From the cell containing the given text, extract its center point as (x, y) coordinate. 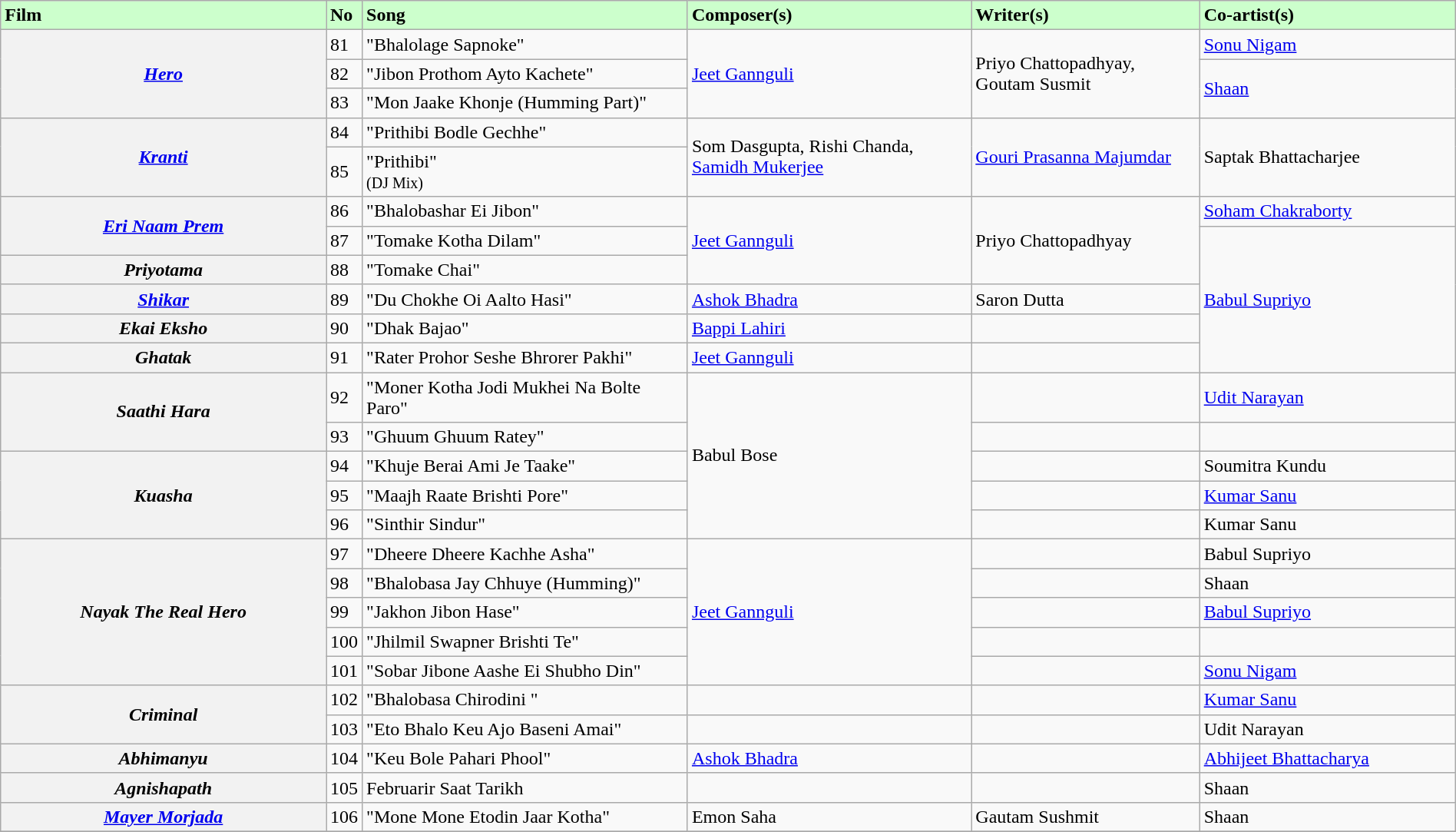
"Jhilmil Swapner Brishti Te" (525, 641)
Ghatak (164, 357)
89 (344, 299)
82 (344, 74)
81 (344, 45)
Hero (164, 74)
106 (344, 817)
96 (344, 525)
Shikar (164, 299)
"Jibon Prothom Ayto Kachete" (525, 74)
"Bhalobasa Chirodini " (525, 700)
"Dhak Bajao" (525, 328)
Priyo Chattopadhyay (1086, 240)
"Maajh Raate Brishti Pore" (525, 496)
Agnishapath (164, 787)
"Prithibi"(DJ Mix) (525, 172)
101 (344, 671)
92 (344, 396)
Nayak The Real Hero (164, 612)
Mayer Morjada (164, 817)
Soham Chakraborty (1327, 211)
Kuasha (164, 496)
"Moner Kotha Jodi Mukhei Na Bolte Paro" (525, 396)
91 (344, 357)
Song (525, 15)
"Mone Mone Etodin Jaar Kotha" (525, 817)
"Tomake Kotha Dilam" (525, 240)
Ekai Eksho (164, 328)
104 (344, 758)
Abhijeet Bhattacharya (1327, 758)
"Du Chokhe Oi Aalto Hasi" (525, 299)
Saathi Hara (164, 412)
94 (344, 466)
102 (344, 700)
Som Dasgupta, Rishi Chanda, Samidh Mukerjee (829, 157)
105 (344, 787)
103 (344, 729)
"Dheere Dheere Kachhe Asha" (525, 554)
Writer(s) (1086, 15)
"Keu Bole Pahari Phool" (525, 758)
Bappi Lahiri (829, 328)
88 (344, 270)
95 (344, 496)
Co-artist(s) (1327, 15)
90 (344, 328)
"Jakhon Jibon Hase" (525, 612)
93 (344, 437)
"Bhalobasa Jay Chhuye (Humming)" (525, 583)
86 (344, 211)
Babul Bose (829, 455)
Gautam Sushmit (1086, 817)
"Sobar Jibone Aashe Ei Shubho Din" (525, 671)
"Rater Prohor Seshe Bhrorer Pakhi" (525, 357)
84 (344, 132)
No (344, 15)
"Prithibi Bodle Gechhe" (525, 132)
Eri Naam Prem (164, 226)
83 (344, 103)
Composer(s) (829, 15)
Kranti (164, 157)
Emon Saha (829, 817)
Criminal (164, 714)
Saron Dutta (1086, 299)
Film (164, 15)
Februarir Saat Tarikh (525, 787)
Gouri Prasanna Majumdar (1086, 157)
"Mon Jaake Khonje (Humming Part)" (525, 103)
"Bhalobashar Ei Jibon" (525, 211)
Abhimanyu (164, 758)
"Ghuum Ghuum Ratey" (525, 437)
"Sinthir Sindur" (525, 525)
Priyotama (164, 270)
85 (344, 172)
"Eto Bhalo Keu Ajo Baseni Amai" (525, 729)
"Bhalolage Sapnoke" (525, 45)
"Khuje Berai Ami Je Taake" (525, 466)
Priyo Chattopadhyay, Goutam Susmit (1086, 74)
Soumitra Kundu (1327, 466)
100 (344, 641)
"Tomake Chai" (525, 270)
98 (344, 583)
97 (344, 554)
Saptak Bhattacharjee (1327, 157)
99 (344, 612)
87 (344, 240)
